Detect which cell encompasses the target text, then output its [x, y] center coordinate. 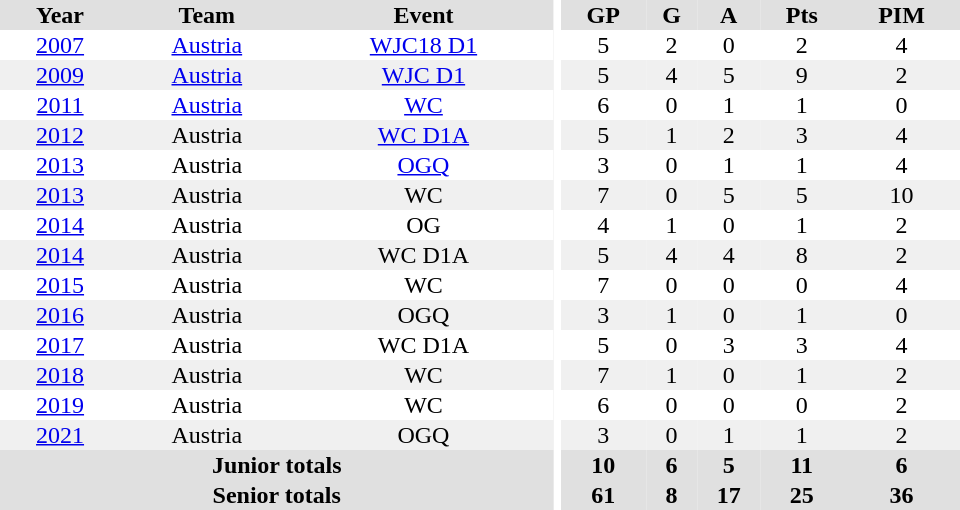
9 [802, 75]
2019 [60, 405]
Year [60, 15]
Pts [802, 15]
2011 [60, 105]
11 [802, 465]
2009 [60, 75]
G [672, 15]
2018 [60, 375]
GP [603, 15]
Junior totals [276, 465]
2015 [60, 285]
WJC D1 [424, 75]
2012 [60, 135]
2021 [60, 435]
2007 [60, 45]
WJC18 D1 [424, 45]
PIM [902, 15]
17 [729, 495]
36 [902, 495]
2017 [60, 345]
OG [424, 225]
Team [206, 15]
A [729, 15]
2016 [60, 315]
Event [424, 15]
Senior totals [276, 495]
61 [603, 495]
25 [802, 495]
